Identify which cell holds the provided text, then report its [X, Y] central coordinate. 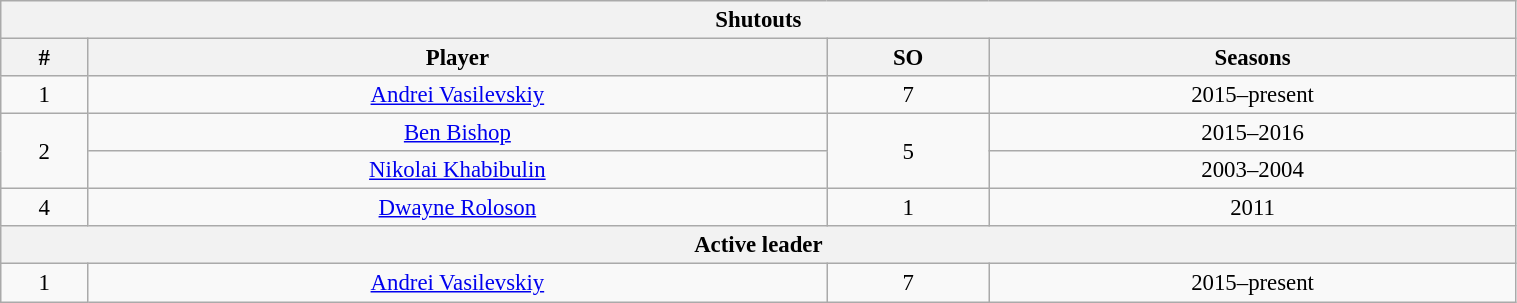
Active leader [758, 245]
# [44, 58]
2003–2004 [1252, 170]
4 [44, 208]
2015–2016 [1252, 133]
Seasons [1252, 58]
Dwayne Roloson [458, 208]
Shutouts [758, 20]
2 [44, 152]
SO [908, 58]
5 [908, 152]
Nikolai Khabibulin [458, 170]
Ben Bishop [458, 133]
Player [458, 58]
2011 [1252, 208]
